Extract the (X, Y) coordinate from the center of the cell holding the provided text.  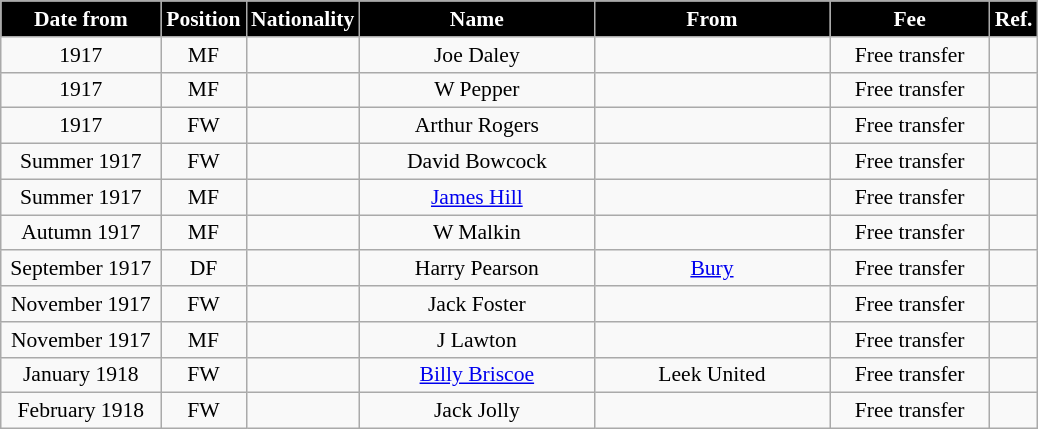
Autumn 1917 (81, 233)
Leek United (712, 375)
Joe Daley (476, 55)
W Malkin (476, 233)
Arthur Rogers (476, 126)
From (712, 19)
Date from (81, 19)
February 1918 (81, 411)
J Lawton (476, 340)
David Bowcock (476, 162)
Harry Pearson (476, 269)
Jack Jolly (476, 411)
Nationality (302, 19)
Ref. (1014, 19)
Name (476, 19)
Jack Foster (476, 304)
Fee (910, 19)
Bury (712, 269)
Billy Briscoe (476, 375)
DF (204, 269)
September 1917 (81, 269)
James Hill (476, 197)
Position (204, 19)
January 1918 (81, 375)
W Pepper (476, 90)
